Detect which cell encompasses the target text, then output its (x, y) center coordinate. 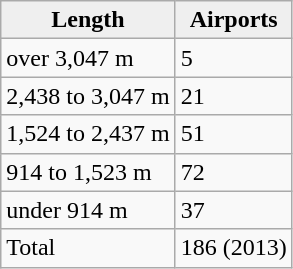
2,438 to 3,047 m (88, 96)
914 to 1,523 m (88, 172)
Length (88, 20)
37 (234, 210)
186 (2013) (234, 248)
Total (88, 248)
over 3,047 m (88, 58)
Airports (234, 20)
5 (234, 58)
under 914 m (88, 210)
72 (234, 172)
51 (234, 134)
21 (234, 96)
1,524 to 2,437 m (88, 134)
